Determine the [X, Y] coordinate at the center of the cell enclosing the given text.  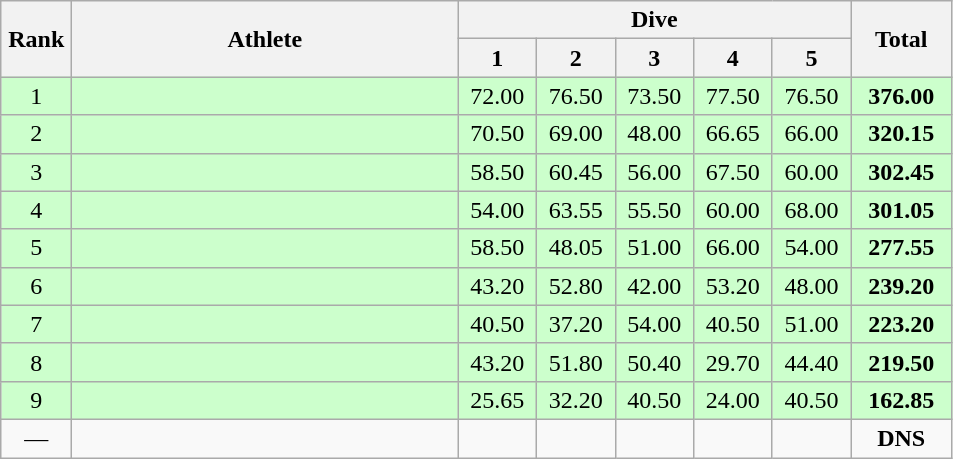
69.00 [576, 134]
Athlete [265, 39]
72.00 [498, 96]
48.05 [576, 248]
320.15 [902, 134]
Dive [654, 20]
8 [36, 362]
50.40 [654, 362]
53.20 [734, 286]
6 [36, 286]
24.00 [734, 400]
70.50 [498, 134]
7 [36, 324]
302.45 [902, 172]
44.40 [812, 362]
Total [902, 39]
DNS [902, 438]
68.00 [812, 210]
239.20 [902, 286]
9 [36, 400]
29.70 [734, 362]
52.80 [576, 286]
66.65 [734, 134]
223.20 [902, 324]
56.00 [654, 172]
32.20 [576, 400]
162.85 [902, 400]
63.55 [576, 210]
77.50 [734, 96]
73.50 [654, 96]
277.55 [902, 248]
301.05 [902, 210]
42.00 [654, 286]
55.50 [654, 210]
Rank [36, 39]
37.20 [576, 324]
— [36, 438]
60.45 [576, 172]
25.65 [498, 400]
67.50 [734, 172]
376.00 [902, 96]
219.50 [902, 362]
51.80 [576, 362]
